Return [X, Y] of the center of cell containing provided text 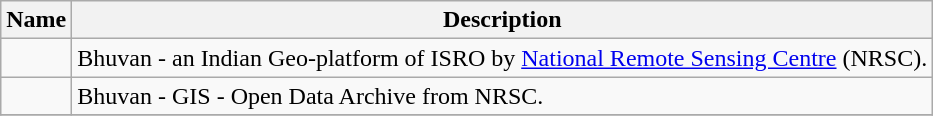
Bhuvan - an Indian Geo-platform of ISRO by National Remote Sensing Centre (NRSC). [502, 58]
Bhuvan - GIS - Open Data Archive from NRSC. [502, 96]
Description [502, 20]
Name [36, 20]
